Pinpoint the cell where the given text exists, returning its [X, Y] midpoint coordinate. 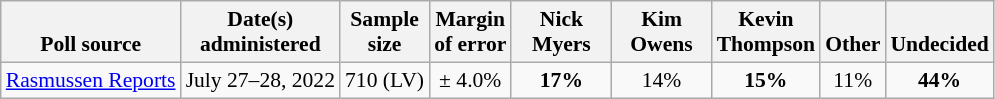
Undecided [939, 32]
17% [561, 80]
14% [661, 80]
710 (LV) [384, 80]
July 27–28, 2022 [260, 80]
KimOwens [661, 32]
Date(s)administered [260, 32]
Samplesize [384, 32]
Rasmussen Reports [91, 80]
KevinThompson [766, 32]
Other [852, 32]
15% [766, 80]
Poll source [91, 32]
NickMyers [561, 32]
44% [939, 80]
± 4.0% [470, 80]
11% [852, 80]
Marginof error [470, 32]
